For the text-containing cell, return its midpoint in (X, Y) coordinate format. 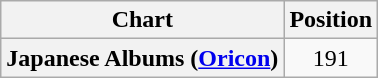
Japanese Albums (Oricon) (142, 58)
Position (331, 20)
Chart (142, 20)
191 (331, 58)
